Scan for the cell matching the given text and deliver its (x, y) coordinate at center. 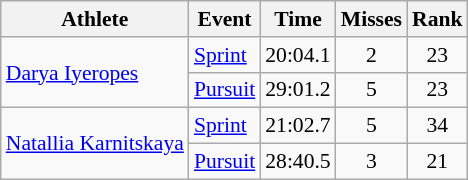
Time (298, 19)
29:01.2 (298, 90)
Athlete (95, 19)
21 (438, 162)
34 (438, 126)
3 (372, 162)
21:02.7 (298, 126)
2 (372, 55)
Rank (438, 19)
Event (224, 19)
20:04.1 (298, 55)
28:40.5 (298, 162)
Natallia Karnitskaya (95, 144)
Darya Iyeropes (95, 72)
Misses (372, 19)
